Capture the cell that displays the provided text and extract its (x, y) central coordinate. 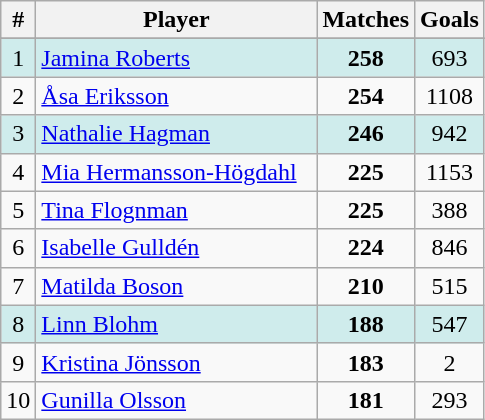
Matches (366, 20)
181 (366, 400)
547 (450, 324)
183 (366, 362)
Linn Blohm (176, 324)
246 (366, 134)
Player (176, 20)
Kristina Jönsson (176, 362)
9 (18, 362)
4 (18, 172)
Jamina Roberts (176, 58)
388 (450, 210)
Åsa Eriksson (176, 96)
Mia Hermansson-Högdahl (176, 172)
7 (18, 286)
846 (450, 248)
693 (450, 58)
Goals (450, 20)
254 (366, 96)
515 (450, 286)
1108 (450, 96)
942 (450, 134)
8 (18, 324)
224 (366, 248)
258 (366, 58)
293 (450, 400)
# (18, 20)
3 (18, 134)
1 (18, 58)
10 (18, 400)
Nathalie Hagman (176, 134)
Matilda Boson (176, 286)
Tina Flognman (176, 210)
188 (366, 324)
6 (18, 248)
Isabelle Gulldén (176, 248)
5 (18, 210)
210 (366, 286)
1153 (450, 172)
Gunilla Olsson (176, 400)
